Detect which cell encompasses the target text, then output its [x, y] center coordinate. 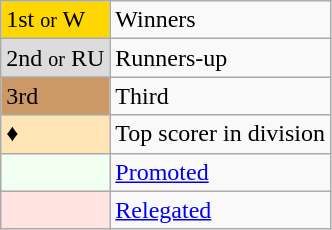
2nd or RU [56, 58]
Winners [220, 20]
3rd [56, 96]
Relegated [220, 210]
♦ [56, 134]
Runners-up [220, 58]
Top scorer in division [220, 134]
1st or W [56, 20]
Third [220, 96]
Promoted [220, 172]
